For the text-containing cell, return its midpoint in (x, y) coordinate format. 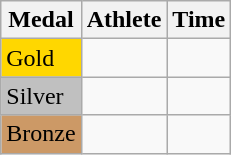
Athlete (124, 20)
Gold (41, 58)
Bronze (41, 134)
Time (199, 20)
Silver (41, 96)
Medal (41, 20)
